Detect which cell encompasses the target text, then output its [X, Y] center coordinate. 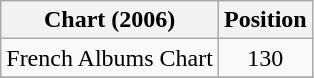
Chart (2006) [110, 20]
130 [265, 58]
Position [265, 20]
French Albums Chart [110, 58]
